Extract the (X, Y) coordinate from the center of the cell holding the provided text.  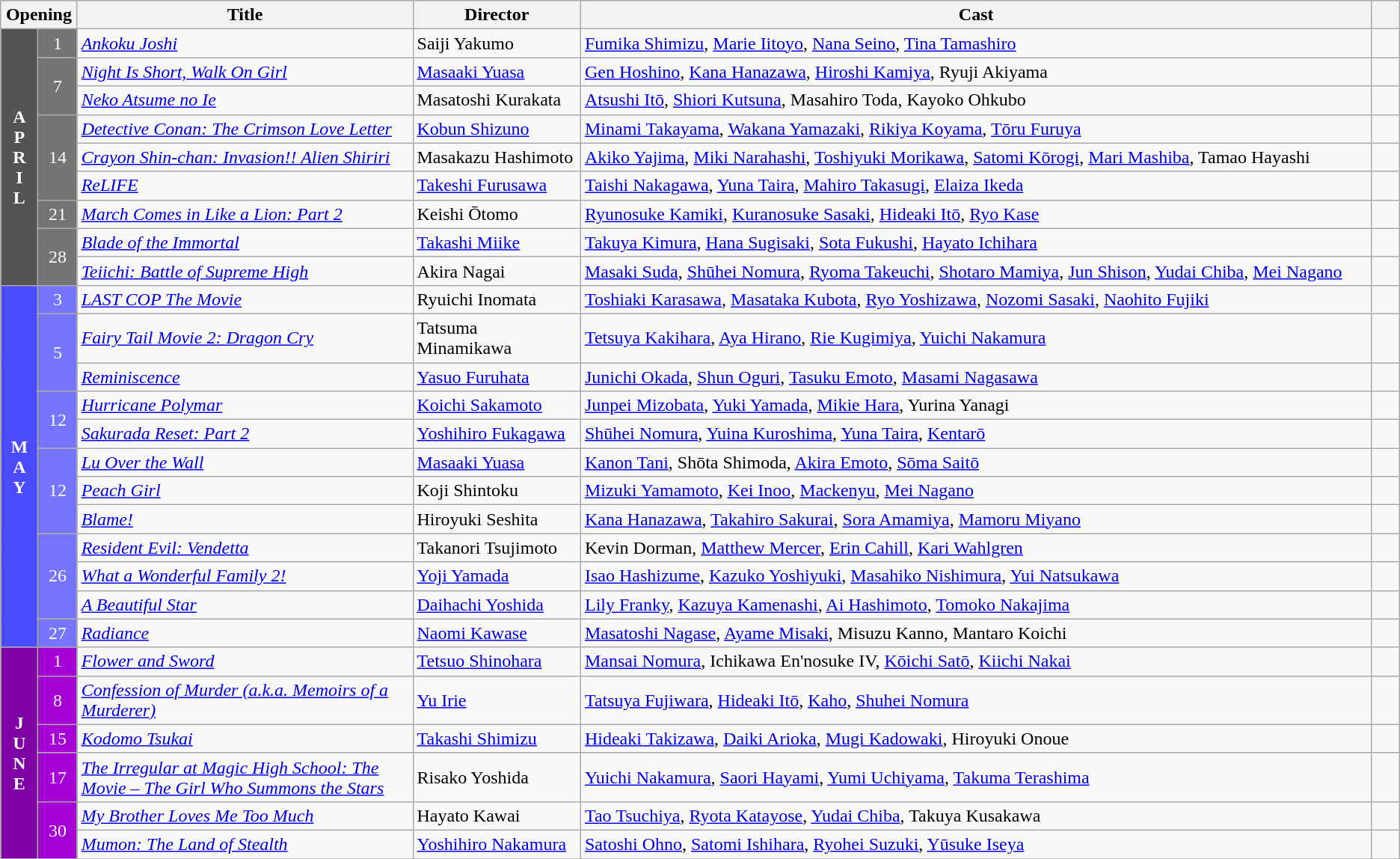
Title (245, 15)
Takeshi Furusawa (497, 186)
Yasuo Furuhata (497, 376)
Fairy Tail Movie 2: Dragon Cry (245, 338)
Shūhei Nomura, Yuina Kuroshima, Yuna Taira, Kentarō (975, 434)
Akiko Yajima, Miki Narahashi, Toshiyuki Morikawa, Satomi Kōrogi, Mari Mashiba, Tamao Hayashi (975, 157)
Ryunosuke Kamiki, Kuranosuke Sasaki, Hideaki Itō, Ryo Kase (975, 214)
Toshiaki Karasawa, Masataka Kubota, Ryo Yoshizawa, Nozomi Sasaki, Naohito Fujiki (975, 299)
Kevin Dorman, Matthew Mercer, Erin Cahill, Kari Wahlgren (975, 548)
Tetsuo Shinohara (497, 661)
Flower and Sword (245, 661)
Confession of Murder (a.k.a. Memoirs of a Murderer) (245, 700)
Keishi Ōtomo (497, 214)
15 (58, 739)
Gen Hoshino, Kana Hanazawa, Hiroshi Kamiya, Ryuji Akiyama (975, 72)
Junpei Mizobata, Yuki Yamada, Mikie Hara, Yurina Yanagi (975, 406)
JUNE (19, 753)
Isao Hashizume, Kazuko Yoshiyuki, Masahiko Nishimura, Yui Natsukawa (975, 576)
17 (58, 777)
Crayon Shin-chan: Invasion!! Alien Shiriri (245, 157)
My Brother Loves Me Too Much (245, 816)
Neko Atsume no Ie (245, 100)
Takuya Kimura, Hana Sugisaki, Sota Fukushi, Hayato Ichihara (975, 242)
Mizuki Yamamoto, Kei Inoo, Mackenyu, Mei Nagano (975, 491)
27 (58, 633)
Masaki Suda, Shūhei Nomura, Ryoma Takeuchi, Shotaro Mamiya, Jun Shison, Yudai Chiba, Mei Nagano (975, 271)
Lily Franky, Kazuya Kamenashi, Ai Hashimoto, Tomoko Nakajima (975, 605)
Ankoku Joshi (245, 43)
Ryuichi Inomata (497, 299)
APRIL (19, 157)
Radiance (245, 633)
Opening (39, 15)
Lu Over the Wall (245, 462)
Takashi Miike (497, 242)
Risako Yoshida (497, 777)
Saiji Yakumo (497, 43)
Masatoshi Nagase, Ayame Misaki, Misuzu Kanno, Mantaro Koichi (975, 633)
Director (497, 15)
Sakurada Reset: Part 2 (245, 434)
LAST COP The Movie (245, 299)
Mumon: The Land of Stealth (245, 844)
Koichi Sakamoto (497, 406)
3 (58, 299)
Hayato Kawai (497, 816)
Junichi Okada, Shun Oguri, Tasuku Emoto, Masami Nagasawa (975, 376)
Takashi Shimizu (497, 739)
5 (58, 352)
Blade of the Immortal (245, 242)
14 (58, 157)
Tetsuya Kakihara, Aya Hirano, Rie Kugimiya, Yuichi Nakamura (975, 338)
Reminiscence (245, 376)
A Beautiful Star (245, 605)
Kodomo Tsukai (245, 739)
Taishi Nakagawa, Yuna Taira, Mahiro Takasugi, Elaiza Ikeda (975, 186)
Cast (975, 15)
Night Is Short, Walk On Girl (245, 72)
Masatoshi Kurakata (497, 100)
What a Wonderful Family 2! (245, 576)
Yoshihiro Fukagawa (497, 434)
Yu Irie (497, 700)
Hurricane Polymar (245, 406)
30 (58, 830)
26 (58, 576)
Satoshi Ohno, Satomi Ishihara, Ryohei Suzuki, Yūsuke Iseya (975, 844)
Teiichi: Battle of Supreme High (245, 271)
8 (58, 700)
Tatsuma Minamikawa (497, 338)
Yoshihiro Nakamura (497, 844)
Takanori Tsujimoto (497, 548)
21 (58, 214)
7 (58, 86)
Kobun Shizuno (497, 129)
Kana Hanazawa, Takahiro Sakurai, Sora Amamiya, Mamoru Miyano (975, 519)
28 (58, 257)
Naomi Kawase (497, 633)
Resident Evil: Vendetta (245, 548)
MAY (19, 466)
Masakazu Hashimoto (497, 157)
Hiroyuki Seshita (497, 519)
Koji Shintoku (497, 491)
The Irregular at Magic High School: The Movie – The Girl Who Summons the Stars (245, 777)
Kanon Tani, Shōta Shimoda, Akira Emoto, Sōma Saitō (975, 462)
ReLIFE (245, 186)
Fumika Shimizu, Marie Iitoyo, Nana Seino, Tina Tamashiro (975, 43)
Blame! (245, 519)
March Comes in Like a Lion: Part 2 (245, 214)
Atsushi Itō, Shiori Kutsuna, Masahiro Toda, Kayoko Ohkubo (975, 100)
Mansai Nomura, Ichikawa En'nosuke IV, Kōichi Satō, Kiichi Nakai (975, 661)
Yoji Yamada (497, 576)
Yuichi Nakamura, Saori Hayami, Yumi Uchiyama, Takuma Terashima (975, 777)
Hideaki Takizawa, Daiki Arioka, Mugi Kadowaki, Hiroyuki Onoue (975, 739)
Minami Takayama, Wakana Yamazaki, Rikiya Koyama, Tōru Furuya (975, 129)
Daihachi Yoshida (497, 605)
Akira Nagai (497, 271)
Tatsuya Fujiwara, Hideaki Itō, Kaho, Shuhei Nomura (975, 700)
Tao Tsuchiya, Ryota Katayose, Yudai Chiba, Takuya Kusakawa (975, 816)
Detective Conan: The Crimson Love Letter (245, 129)
Peach Girl (245, 491)
